Capture the cell that displays the provided text and extract its (X, Y) central coordinate. 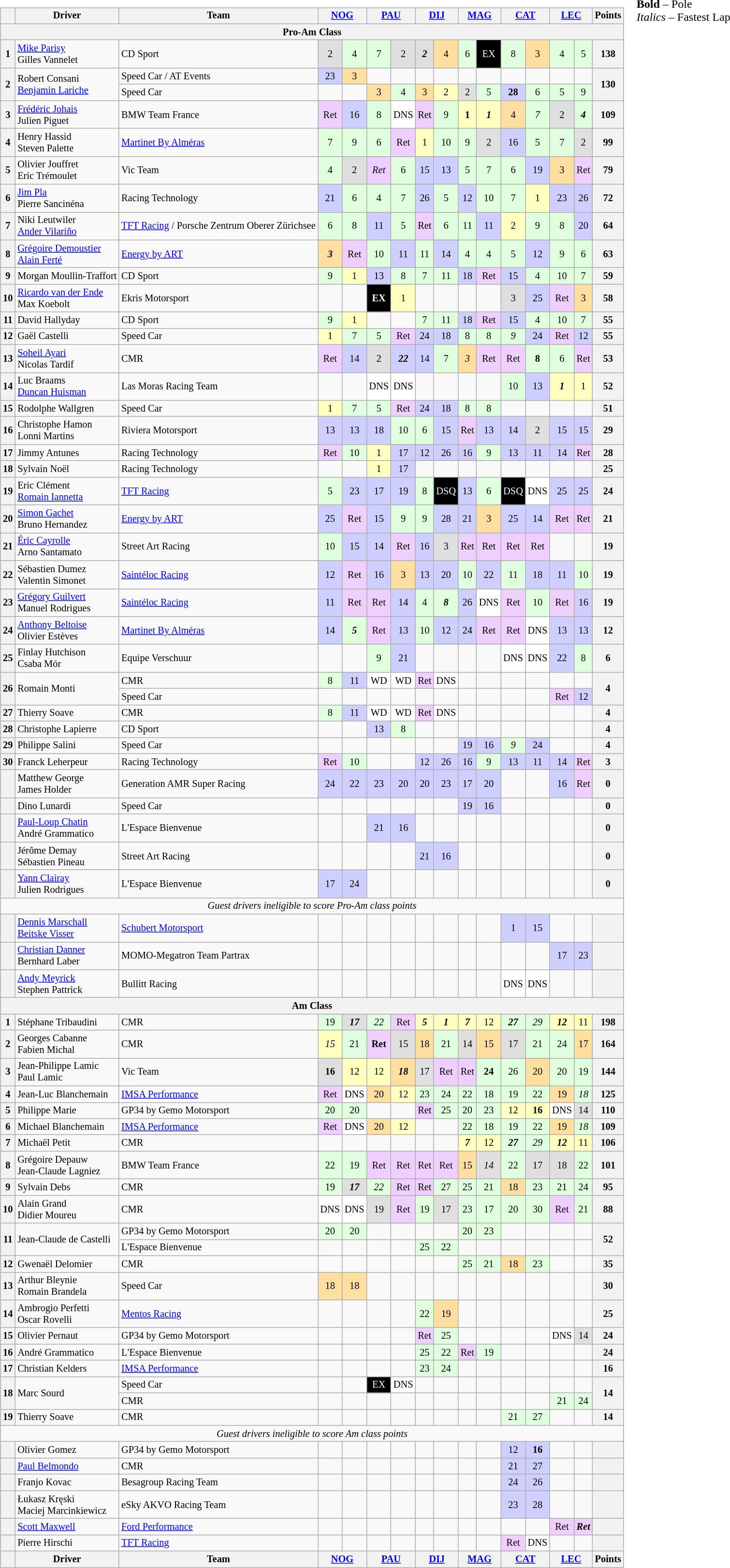
Grégoire Depauw Jean-Claude Lagniez (67, 1165)
99 (608, 143)
Gwenaël Delomier (67, 1264)
Christian Danner Bernhard Laber (67, 956)
Paul-Loup Chatin André Grammatico (67, 828)
Stéphane Tribaudini (67, 1022)
MOMO-Megatron Team Partrax (219, 956)
Franck Leherpeur (67, 762)
Andy Meyrick Stephen Pattrick (67, 984)
Philippe Salini (67, 746)
Éric Cayrolle Arno Santamato (67, 547)
Ambrogio Perfetti Oscar Rovelli (67, 1314)
Olivier Pernaut (67, 1336)
Las Moras Racing Team (219, 386)
59 (608, 276)
Olivier Jouffret Eric Trémoulet (67, 170)
Franjo Kovac (67, 1482)
Besagroup Racing Team (219, 1482)
101 (608, 1165)
Jimmy Antunes (67, 453)
Finlay Hutchison Csaba Mór (67, 658)
David Hallyday (67, 320)
Frédéric Johais Julien Piguet (67, 115)
Sébastien Dumez Valentin Simonet (67, 575)
Olivier Gomez (67, 1450)
Luc Braams Duncan Huisman (67, 386)
Ricardo van der Ende Max Koebolt (67, 298)
Riviera Motorsport (219, 430)
51 (608, 409)
64 (608, 226)
Sylvain Debs (67, 1187)
Guest drivers ineligible to score Am class points (312, 1434)
125 (608, 1094)
Pro-Am Class (312, 32)
André Grammatico (67, 1352)
35 (608, 1264)
130 (608, 84)
144 (608, 1072)
Dennis Marschall Beitske Visser (67, 928)
Jean-Philippe Lamic Paul Lamic (67, 1072)
Ford Performance (219, 1527)
Christophe Lapierre (67, 729)
Speed Car / AT Events (219, 76)
Alain Grand Didier Moureu (67, 1209)
79 (608, 170)
Dino Lunardi (67, 806)
Equipe Verschuur (219, 658)
53 (608, 358)
106 (608, 1143)
88 (608, 1209)
Pierre Hirschi (67, 1543)
Matthew George James Holder (67, 784)
Am Class (312, 1006)
72 (608, 198)
Georges Cabanne Fabien Michal (67, 1044)
eSky AKVO Racing Team (219, 1505)
Scott Maxwell (67, 1527)
Philippe Marie (67, 1110)
63 (608, 254)
198 (608, 1022)
164 (608, 1044)
Niki Leutwiler Ander Vilariño (67, 226)
Yann Clairay Julien Rodrigues (67, 884)
Guest drivers ineligible to score Pro-Am class points (312, 906)
58 (608, 298)
Grégoire Demoustier Alain Ferté (67, 254)
Ekris Motorsport (219, 298)
Michael Blanchemain (67, 1127)
Jérôme Demay Sébastien Pineau (67, 856)
Rodolphe Wallgren (67, 409)
Mike Parisy Gilles Vannelet (67, 54)
Morgan Moullin-Traffort (67, 276)
Mentos Racing (219, 1314)
Gaël Castelli (67, 337)
110 (608, 1110)
Grégory Guilvert Manuel Rodrigues (67, 603)
Anthony Beltoise Olivier Estèves (67, 631)
Bullitt Racing (219, 984)
Paul Belmondo (67, 1466)
Sylvain Noël (67, 469)
Generation AMR Super Racing (219, 784)
Łukasz Kręski Maciej Marcinkiewicz (67, 1505)
TFT Racing / Porsche Zentrum Oberer Zürichsee (219, 226)
Marc Sourd (67, 1393)
Robert Consani Benjamin Lariche (67, 84)
Soheil Ayari Nicolas Tardif (67, 358)
Simon Gachet Bruno Hernandez (67, 519)
138 (608, 54)
Arthur Bleynie Romain Brandela (67, 1286)
Christophe Hamon Lonni Martins (67, 430)
Henry Hassid Steven Palette (67, 143)
Jean-Claude de Castelli (67, 1239)
Jim Pla Pierre Sancinéna (67, 198)
Eric Clément Romain Iannetta (67, 491)
Jean-Luc Blanchemain (67, 1094)
Romain Monti (67, 689)
Michaël Petit (67, 1143)
95 (608, 1187)
Schubert Motorsport (219, 928)
Christian Kelders (67, 1369)
